Determine the (X, Y) coordinate at the center of the cell enclosing the given text.  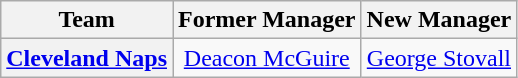
George Stovall (439, 58)
New Manager (439, 20)
Cleveland Naps (87, 58)
Former Manager (266, 20)
Deacon McGuire (266, 58)
Team (87, 20)
